Locate the cell with the specified text and output its [X, Y] center coordinate. 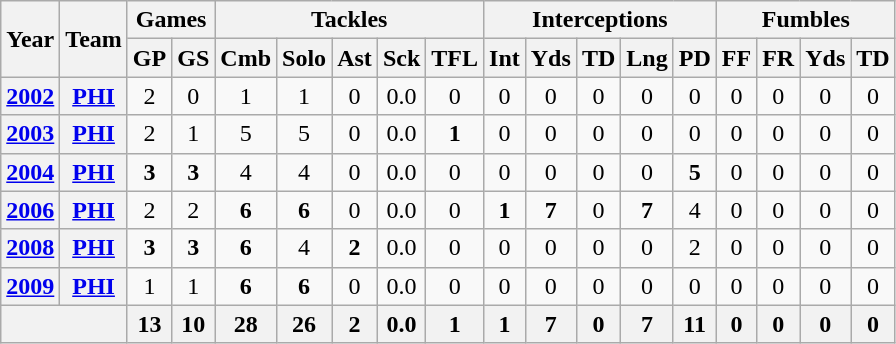
GP [149, 58]
10 [194, 324]
Sck [401, 58]
28 [246, 324]
11 [694, 324]
Int [505, 58]
FR [778, 58]
26 [304, 324]
2003 [30, 134]
Year [30, 39]
2006 [30, 210]
Tackles [350, 20]
PD [694, 58]
Lng [647, 58]
Fumbles [806, 20]
13 [149, 324]
2004 [30, 172]
TFL [455, 58]
Ast [355, 58]
GS [194, 58]
Interceptions [600, 20]
Solo [304, 58]
2002 [30, 96]
2009 [30, 286]
2008 [30, 248]
Games [170, 20]
Team [94, 39]
Cmb [246, 58]
FF [736, 58]
